Return the [X, Y] coordinate for the center point of the cell that contains the specified text.  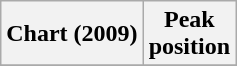
Chart (2009) [72, 34]
Peakposition [189, 34]
